Extract the (x, y) coordinate from the center of the cell holding the provided text.  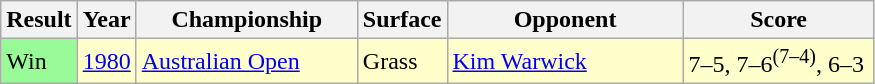
1980 (106, 62)
Grass (402, 62)
Score (778, 20)
Championship (246, 20)
7–5, 7–6(7–4), 6–3 (778, 62)
Kim Warwick (565, 62)
Year (106, 20)
Australian Open (246, 62)
Result (39, 20)
Opponent (565, 20)
Surface (402, 20)
Win (39, 62)
